Scan for the cell matching the given text and deliver its (X, Y) coordinate at center. 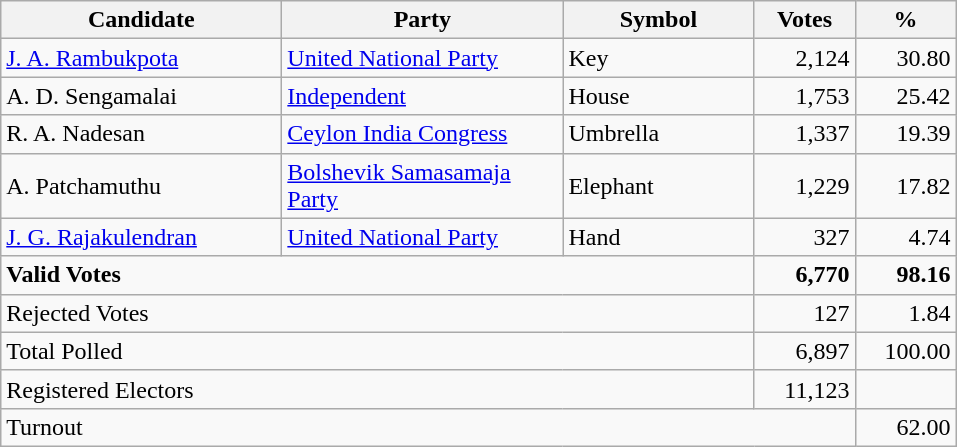
Ceylon India Congress (422, 134)
62.00 (906, 427)
House (658, 96)
127 (804, 313)
1,753 (804, 96)
4.74 (906, 237)
Valid Votes (378, 275)
6,897 (804, 351)
Rejected Votes (378, 313)
1,337 (804, 134)
19.39 (906, 134)
1.84 (906, 313)
25.42 (906, 96)
6,770 (804, 275)
Umbrella (658, 134)
2,124 (804, 58)
Elephant (658, 186)
% (906, 20)
Hand (658, 237)
J. A. Rambukpota (142, 58)
Key (658, 58)
30.80 (906, 58)
11,123 (804, 389)
Votes (804, 20)
327 (804, 237)
Bolshevik Samasamaja Party (422, 186)
Independent (422, 96)
Registered Electors (378, 389)
100.00 (906, 351)
1,229 (804, 186)
Candidate (142, 20)
17.82 (906, 186)
R. A. Nadesan (142, 134)
Turnout (428, 427)
A. Patchamuthu (142, 186)
Symbol (658, 20)
Party (422, 20)
98.16 (906, 275)
A. D. Sengamalai (142, 96)
J. G. Rajakulendran (142, 237)
Total Polled (378, 351)
